Output the (x, y) coordinate of the center of the cell containing the given text.  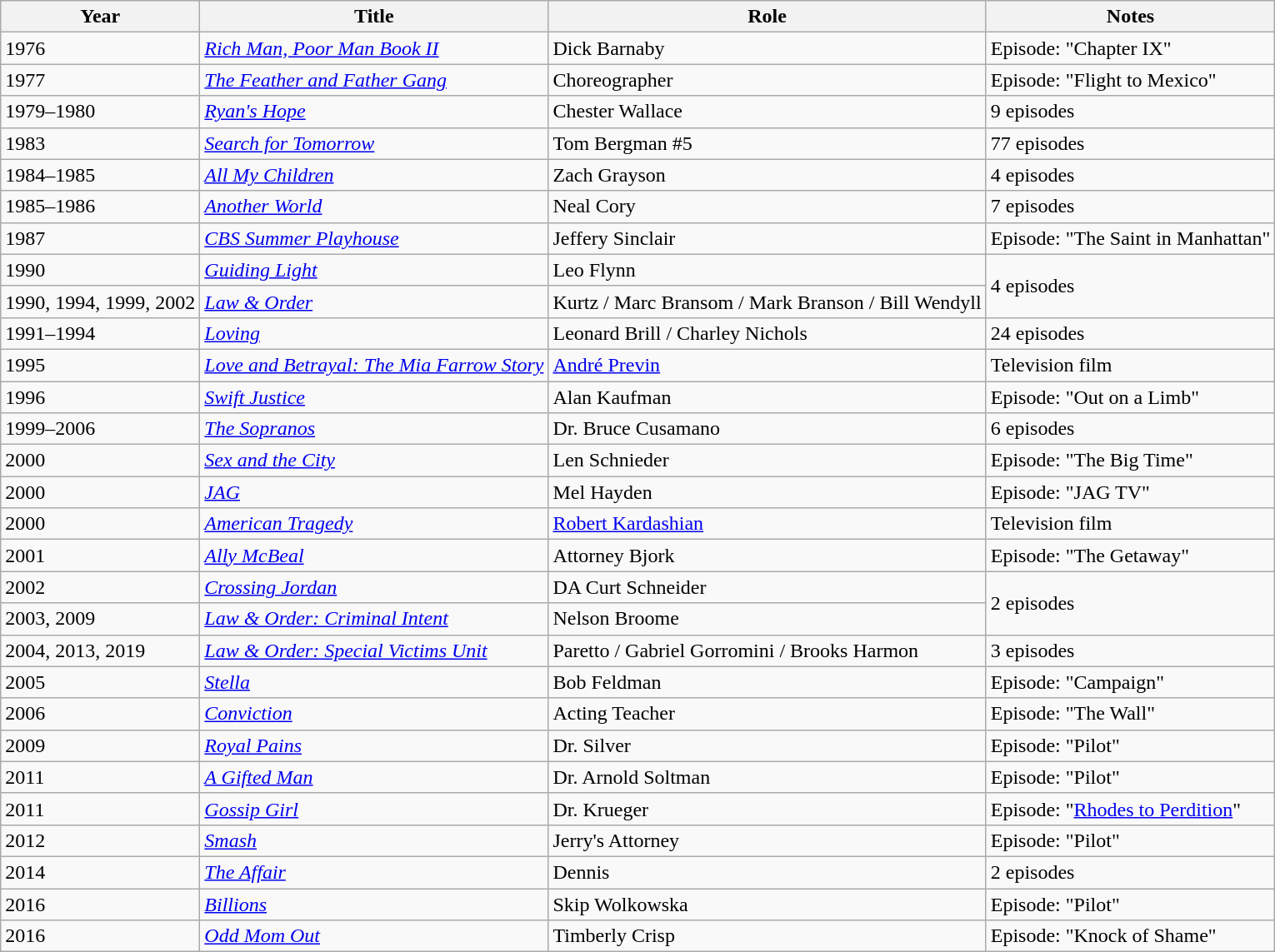
Episode: "Knock of Shame" (1130, 936)
Search for Tomorrow (374, 143)
Len Schnieder (767, 461)
1984–1985 (100, 175)
Swift Justice (374, 397)
Alan Kaufman (767, 397)
7 episodes (1130, 207)
Episode: "Rhodes to Perdition" (1130, 809)
2001 (100, 556)
Year (100, 17)
Dick Barnaby (767, 48)
Dr. Arnold Soltman (767, 777)
1996 (100, 397)
Episode: "The Big Time" (1130, 461)
Love and Betrayal: The Mia Farrow Story (374, 365)
Title (374, 17)
3 episodes (1130, 650)
Zach Grayson (767, 175)
Kurtz / Marc Bransom / Mark Branson / Bill Wendyll (767, 302)
Bob Feldman (767, 682)
Dr. Bruce Cusamano (767, 429)
1983 (100, 143)
Guiding Light (374, 270)
The Feather and Father Gang (374, 80)
2006 (100, 714)
Conviction (374, 714)
A Gifted Man (374, 777)
American Tragedy (374, 524)
2005 (100, 682)
1976 (100, 48)
Tom Bergman #5 (767, 143)
Episode: "Chapter IX" (1130, 48)
Another World (374, 207)
The Affair (374, 872)
Mel Hayden (767, 492)
Episode: "Out on a Limb" (1130, 397)
24 episodes (1130, 333)
Dr. Silver (767, 745)
Robert Kardashian (767, 524)
Ryan's Hope (374, 112)
DA Curt Schneider (767, 587)
Jerry's Attorney (767, 840)
Sex and the City (374, 461)
Odd Mom Out (374, 936)
1985–1986 (100, 207)
Gossip Girl (374, 809)
Notes (1130, 17)
Episode: "The Getaway" (1130, 556)
Episode: "The Wall" (1130, 714)
Attorney Bjork (767, 556)
2014 (100, 872)
CBS Summer Playhouse (374, 238)
Smash (374, 840)
Leonard Brill / Charley Nichols (767, 333)
2004, 2013, 2019 (100, 650)
Skip Wolkowska (767, 904)
2002 (100, 587)
Royal Pains (374, 745)
1977 (100, 80)
2009 (100, 745)
1999–2006 (100, 429)
Ally McBeal (374, 556)
Episode: "Campaign" (1130, 682)
9 episodes (1130, 112)
Episode: "Flight to Mexico" (1130, 80)
Episode: "JAG TV" (1130, 492)
Episode: "The Saint in Manhattan" (1130, 238)
1990, 1994, 1999, 2002 (100, 302)
All My Children (374, 175)
2003, 2009 (100, 619)
2012 (100, 840)
Billions (374, 904)
Timberly Crisp (767, 936)
Dr. Krueger (767, 809)
Leo Flynn (767, 270)
Stella (374, 682)
Dennis (767, 872)
1991–1994 (100, 333)
Role (767, 17)
Neal Cory (767, 207)
Acting Teacher (767, 714)
77 episodes (1130, 143)
1979–1980 (100, 112)
Loving (374, 333)
Law & Order: Criminal Intent (374, 619)
Rich Man, Poor Man Book II (374, 48)
Chester Wallace (767, 112)
1990 (100, 270)
Choreographer (767, 80)
Paretto / Gabriel Gorromini / Brooks Harmon (767, 650)
JAG (374, 492)
Law & Order (374, 302)
1995 (100, 365)
Nelson Broome (767, 619)
André Previn (767, 365)
Jeffery Sinclair (767, 238)
1987 (100, 238)
Law & Order: Special Victims Unit (374, 650)
6 episodes (1130, 429)
Crossing Jordan (374, 587)
The Sopranos (374, 429)
